Search for the cell housing the specified text and yield its [X, Y] center coordinate. 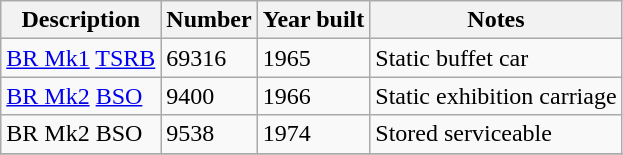
69316 [209, 58]
Number [209, 20]
9400 [209, 96]
BR Mk1 TSRB [81, 58]
Year built [314, 20]
1965 [314, 58]
Static buffet car [496, 58]
Notes [496, 20]
1966 [314, 96]
Stored serviceable [496, 134]
1974 [314, 134]
Description [81, 20]
Static exhibition carriage [496, 96]
9538 [209, 134]
